Output the (x, y) coordinate of the center of the cell containing the given text.  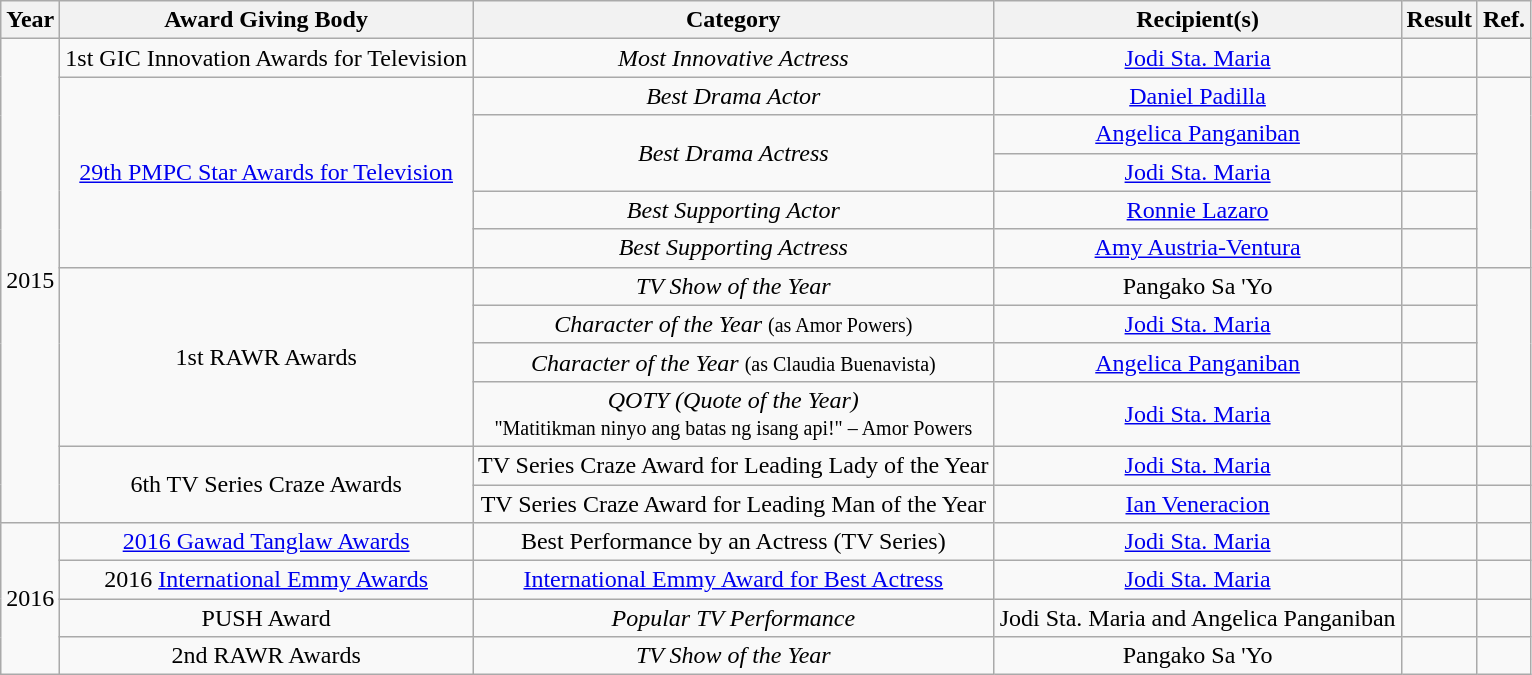
2nd RAWR Awards (266, 656)
Category (733, 20)
Most Innovative Actress (733, 58)
TV Series Craze Award for Leading Man of the Year (733, 503)
Best Performance by an Actress (TV Series) (733, 542)
1st RAWR Awards (266, 356)
Best Drama Actress (733, 153)
TV Series Craze Award for Leading Lady of the Year (733, 465)
Best Drama Actor (733, 96)
Character of the Year (as Amor Powers) (733, 324)
Amy Austria-Ventura (1198, 248)
QOTY (Quote of the Year)"Matitikman ninyo ang batas ng isang api!" – Amor Powers (733, 414)
Recipient(s) (1198, 20)
PUSH Award (266, 618)
Ref. (1504, 20)
Best Supporting Actor (733, 210)
Popular TV Performance (733, 618)
2016 Gawad Tanglaw Awards (266, 542)
2015 (30, 281)
Result (1439, 20)
2016 International Emmy Awards (266, 580)
Best Supporting Actress (733, 248)
Award Giving Body (266, 20)
Ian Veneracion (1198, 503)
Ronnie Lazaro (1198, 210)
Jodi Sta. Maria and Angelica Panganiban (1198, 618)
Year (30, 20)
International Emmy Award for Best Actress (733, 580)
Daniel Padilla (1198, 96)
Character of the Year (as Claudia Buenavista) (733, 362)
1st GIC Innovation Awards for Television (266, 58)
2016 (30, 599)
6th TV Series Craze Awards (266, 484)
29th PMPC Star Awards for Television (266, 172)
